Detect which cell encompasses the target text, then output its (X, Y) center coordinate. 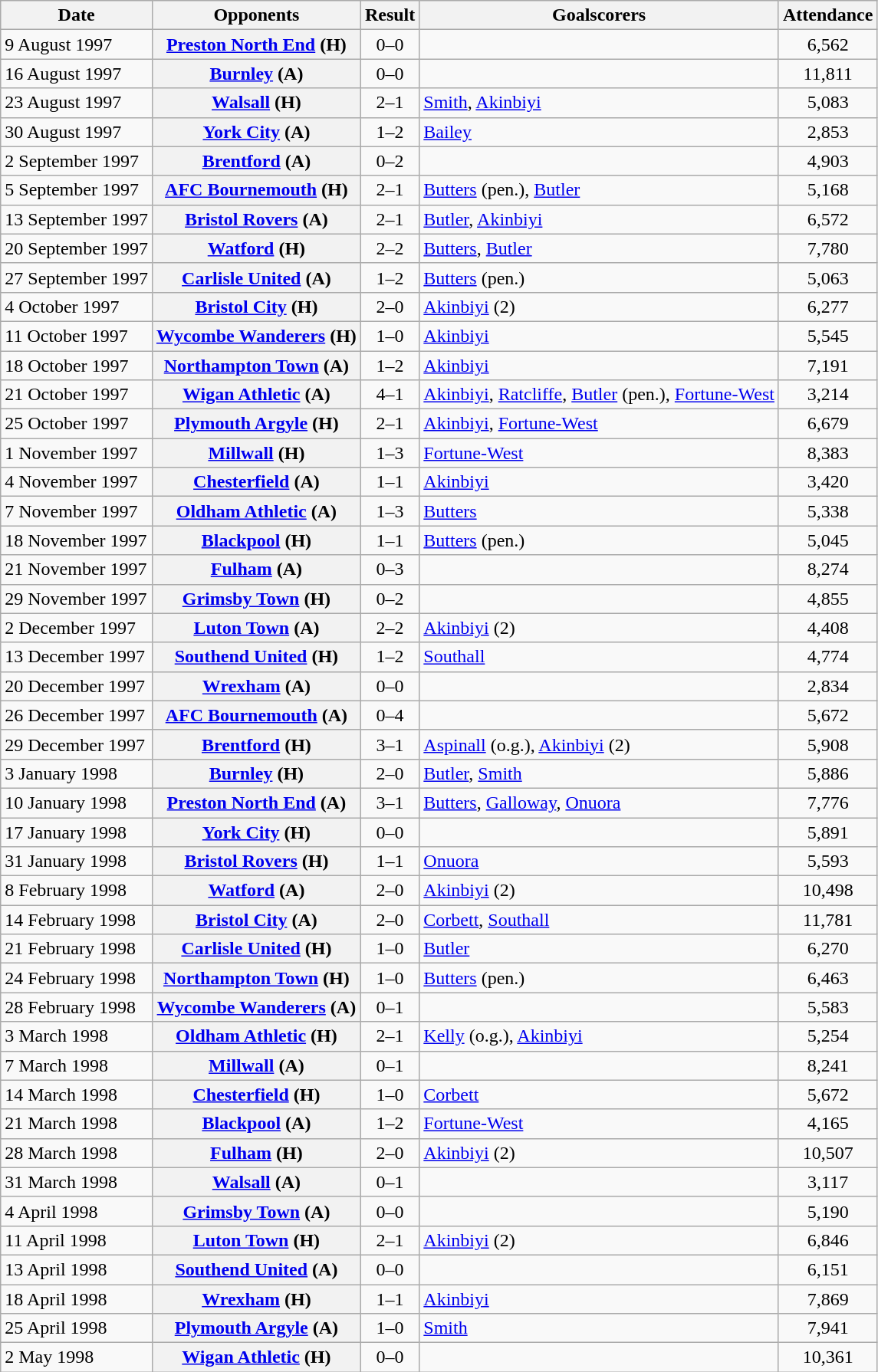
17 January 1998 (77, 832)
Result (390, 15)
Grimsby Town (A) (256, 1211)
4 October 1997 (77, 307)
11 October 1997 (77, 336)
Oldham Athletic (A) (256, 511)
10 January 1998 (77, 803)
Plymouth Argyle (H) (256, 424)
11,811 (827, 74)
Burnley (A) (256, 74)
14 March 1998 (77, 1095)
2 May 1998 (77, 1357)
7,780 (827, 248)
Bristol City (A) (256, 920)
3,420 (827, 482)
Opponents (256, 15)
3 January 1998 (77, 773)
Smith (600, 1328)
25 October 1997 (77, 424)
6,277 (827, 307)
Brentford (H) (256, 744)
8,241 (827, 1065)
7,191 (827, 366)
Butler, Smith (600, 773)
4–1 (390, 395)
Grimsby Town (H) (256, 599)
8,383 (827, 453)
Walsall (A) (256, 1182)
5 September 1997 (77, 190)
4 April 1998 (77, 1211)
21 February 1998 (77, 949)
2 December 1997 (77, 628)
Carlisle United (A) (256, 277)
Chesterfield (H) (256, 1095)
AFC Bournemouth (A) (256, 715)
24 February 1998 (77, 978)
Chesterfield (A) (256, 482)
29 November 1997 (77, 599)
Akinbiyi, Fortune-West (600, 424)
Oldham Athletic (H) (256, 1036)
Bristol Rovers (A) (256, 219)
Burnley (H) (256, 773)
Preston North End (A) (256, 803)
10,361 (827, 1357)
23 August 1997 (77, 103)
Corbett, Southall (600, 920)
Southend United (H) (256, 657)
6,270 (827, 949)
Luton Town (H) (256, 1240)
4,774 (827, 657)
Southend United (A) (256, 1269)
0–4 (390, 715)
18 October 1997 (77, 366)
York City (H) (256, 832)
Goalscorers (600, 15)
7 November 1997 (77, 511)
7,869 (827, 1299)
20 December 1997 (77, 686)
Fulham (H) (256, 1153)
11,781 (827, 920)
5,908 (827, 744)
Kelly (o.g.), Akinbiyi (600, 1036)
Millwall (H) (256, 453)
13 December 1997 (77, 657)
29 December 1997 (77, 744)
11 April 1998 (77, 1240)
14 February 1998 (77, 920)
Bristol City (H) (256, 307)
5,254 (827, 1036)
21 October 1997 (77, 395)
25 April 1998 (77, 1328)
Wycombe Wanderers (H) (256, 336)
Wigan Athletic (A) (256, 395)
AFC Bournemouth (H) (256, 190)
Butters (600, 511)
Butters, Butler (600, 248)
13 April 1998 (77, 1269)
3,214 (827, 395)
Butler (600, 949)
Attendance (827, 15)
21 March 1998 (77, 1124)
21 November 1997 (77, 569)
5,045 (827, 540)
Southall (600, 657)
Watford (H) (256, 248)
5,190 (827, 1211)
10,498 (827, 891)
5,063 (827, 277)
3 March 1998 (77, 1036)
Fulham (A) (256, 569)
5,338 (827, 511)
7 March 1998 (77, 1065)
28 February 1998 (77, 1007)
18 November 1997 (77, 540)
Wrexham (A) (256, 686)
7,941 (827, 1328)
27 September 1997 (77, 277)
5,545 (827, 336)
Butters (pen.), Butler (600, 190)
Watford (A) (256, 891)
31 January 1998 (77, 862)
Preston North End (H) (256, 44)
8,274 (827, 569)
Butters, Galloway, Onuora (600, 803)
Bristol Rovers (H) (256, 862)
6,846 (827, 1240)
13 September 1997 (77, 219)
5,083 (827, 103)
2 September 1997 (77, 161)
Blackpool (A) (256, 1124)
2,853 (827, 132)
16 August 1997 (77, 74)
Wycombe Wanderers (A) (256, 1007)
10,507 (827, 1153)
Wigan Athletic (H) (256, 1357)
Luton Town (A) (256, 628)
9 August 1997 (77, 44)
Butler, Akinbiyi (600, 219)
Plymouth Argyle (A) (256, 1328)
2,834 (827, 686)
1 November 1997 (77, 453)
5,168 (827, 190)
4,855 (827, 599)
20 September 1997 (77, 248)
5,891 (827, 832)
Corbett (600, 1095)
7,776 (827, 803)
4 November 1997 (77, 482)
4,408 (827, 628)
Akinbiyi, Ratcliffe, Butler (pen.), Fortune-West (600, 395)
Carlisle United (H) (256, 949)
Blackpool (H) (256, 540)
Aspinall (o.g.), Akinbiyi (2) (600, 744)
6,151 (827, 1269)
Northampton Town (H) (256, 978)
26 December 1997 (77, 715)
6,562 (827, 44)
18 April 1998 (77, 1299)
Millwall (A) (256, 1065)
6,679 (827, 424)
6,572 (827, 219)
Date (77, 15)
5,593 (827, 862)
4,903 (827, 161)
Brentford (A) (256, 161)
8 February 1998 (77, 891)
Bailey (600, 132)
28 March 1998 (77, 1153)
5,583 (827, 1007)
5,886 (827, 773)
3,117 (827, 1182)
York City (A) (256, 132)
0–3 (390, 569)
Onuora (600, 862)
4,165 (827, 1124)
Wrexham (H) (256, 1299)
Northampton Town (A) (256, 366)
30 August 1997 (77, 132)
Smith, Akinbiyi (600, 103)
Walsall (H) (256, 103)
31 March 1998 (77, 1182)
6,463 (827, 978)
